Capture the cell that displays the provided text and extract its (X, Y) central coordinate. 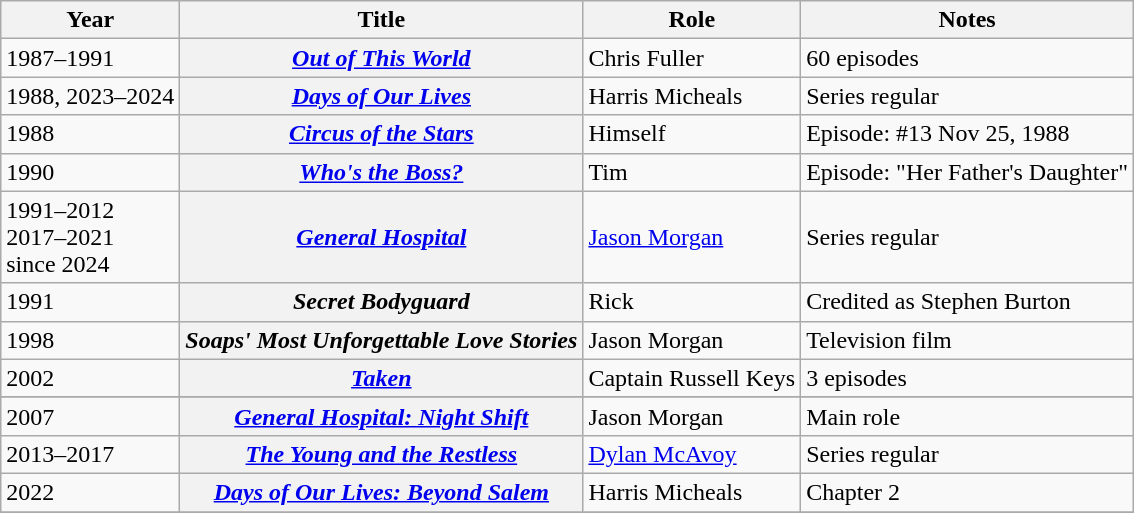
Year (90, 20)
Taken (382, 378)
Soaps' Most Unforgettable Love Stories (382, 340)
Days of Our Lives (382, 96)
Out of This World (382, 58)
Chris Fuller (692, 58)
1991–2012 2017–2021 since 2024 (90, 237)
1988, 2023–2024 (90, 96)
Tim (692, 172)
Credited as Stephen Burton (968, 302)
Days of Our Lives: Beyond Salem (382, 492)
Himself (692, 134)
Notes (968, 20)
60 episodes (968, 58)
Episode: #13 Nov 25, 1988 (968, 134)
Role (692, 20)
1987–1991 (90, 58)
2002 (90, 378)
2022 (90, 492)
1990 (90, 172)
2013–2017 (90, 454)
Who's the Boss? (382, 172)
Episode: "Her Father's Daughter" (968, 172)
Main role (968, 416)
3 episodes (968, 378)
2007 (90, 416)
Title (382, 20)
1998 (90, 340)
Rick (692, 302)
1991 (90, 302)
The Young and the Restless (382, 454)
General Hospital (382, 237)
Secret Bodyguard (382, 302)
Dylan McAvoy (692, 454)
General Hospital: Night Shift (382, 416)
Chapter 2 (968, 492)
Circus of the Stars (382, 134)
Captain Russell Keys (692, 378)
Television film (968, 340)
1988 (90, 134)
